Return [x, y] of the center of cell containing provided text 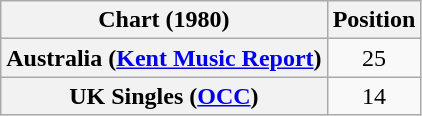
Position [374, 20]
UK Singles (OCC) [164, 96]
25 [374, 58]
Australia (Kent Music Report) [164, 58]
Chart (1980) [164, 20]
14 [374, 96]
